Find where the given text appears and provide that cell's center as [x, y] coordinate. 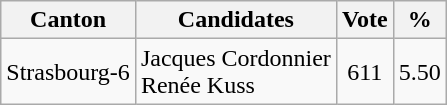
5.50 [420, 72]
Canton [68, 20]
Vote [364, 20]
Strasbourg-6 [68, 72]
611 [364, 72]
Candidates [236, 20]
% [420, 20]
Jacques CordonnierRenée Kuss [236, 72]
